Pinpoint the cell where the given text exists, returning its [x, y] midpoint coordinate. 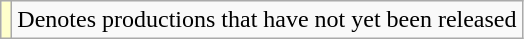
Denotes productions that have not yet been released [267, 20]
